From the cell containing the given text, extract its center point as (X, Y) coordinate. 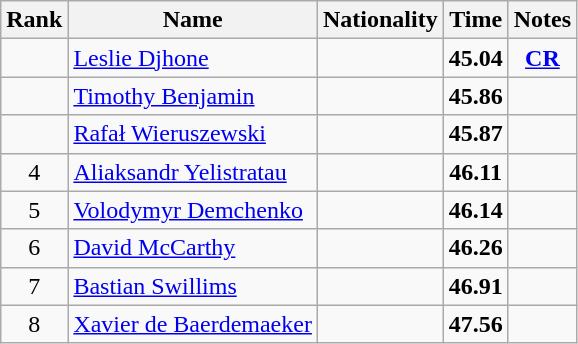
47.56 (476, 324)
Time (476, 20)
Name (193, 20)
4 (34, 172)
Rank (34, 20)
46.14 (476, 210)
45.86 (476, 96)
CR (542, 58)
46.26 (476, 248)
Notes (542, 20)
45.04 (476, 58)
Xavier de Baerdemaeker (193, 324)
46.91 (476, 286)
5 (34, 210)
46.11 (476, 172)
8 (34, 324)
Bastian Swillims (193, 286)
Leslie Djhone (193, 58)
6 (34, 248)
Timothy Benjamin (193, 96)
David McCarthy (193, 248)
7 (34, 286)
45.87 (476, 134)
Rafał Wieruszewski (193, 134)
Volodymyr Demchenko (193, 210)
Nationality (380, 20)
Aliaksandr Yelistratau (193, 172)
